Extract the (x, y) coordinate from the center of the cell holding the provided text.  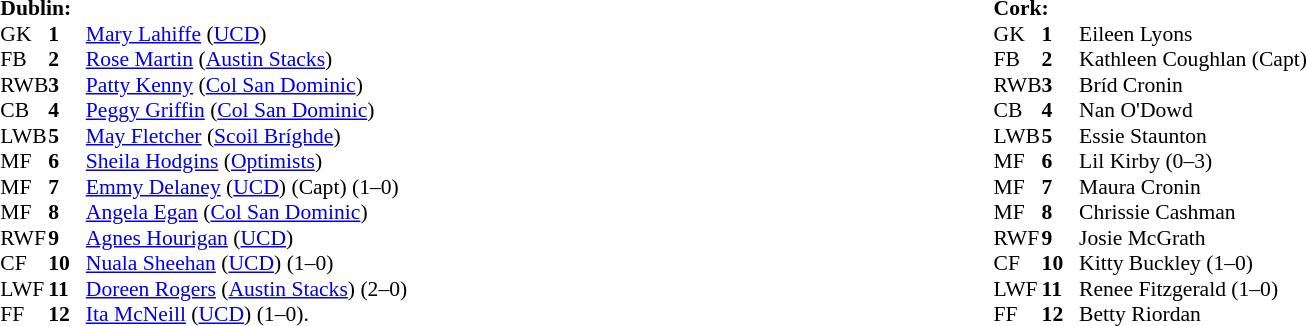
May Fletcher (Scoil Bríghde) (246, 136)
Angela Egan (Col San Dominic) (246, 213)
Emmy Delaney (UCD) (Capt) (1–0) (246, 187)
Agnes Hourigan (UCD) (246, 238)
Nuala Sheehan (UCD) (1–0) (246, 263)
Rose Martin (Austin Stacks) (246, 59)
Patty Kenny (Col San Dominic) (246, 85)
Mary Lahiffe (UCD) (246, 34)
Sheila Hodgins (Optimists) (246, 161)
Peggy Griffin (Col San Dominic) (246, 111)
Doreen Rogers (Austin Stacks) (2–0) (246, 289)
